Locate the cell with the specified text and output its (X, Y) center coordinate. 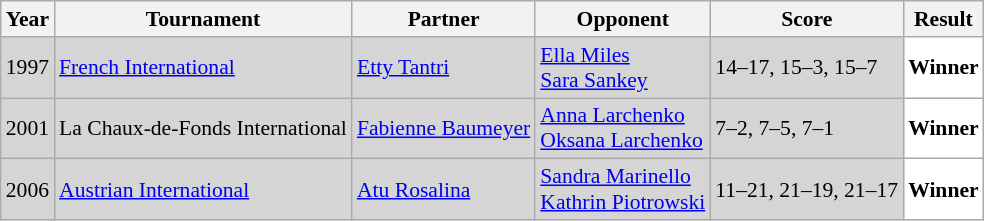
14–17, 15–3, 15–7 (806, 68)
La Chaux-de-Fonds International (203, 128)
Year (28, 19)
Sandra Marinello Kathrin Piotrowski (622, 190)
Etty Tantri (444, 68)
Partner (444, 19)
Opponent (622, 19)
11–21, 21–19, 21–17 (806, 190)
Ella Miles Sara Sankey (622, 68)
2001 (28, 128)
Anna Larchenko Oksana Larchenko (622, 128)
2006 (28, 190)
7–2, 7–5, 7–1 (806, 128)
Tournament (203, 19)
French International (203, 68)
Score (806, 19)
Result (944, 19)
Atu Rosalina (444, 190)
Austrian International (203, 190)
1997 (28, 68)
Fabienne Baumeyer (444, 128)
